Extract the (X, Y) coordinate from the center of the cell holding the provided text.  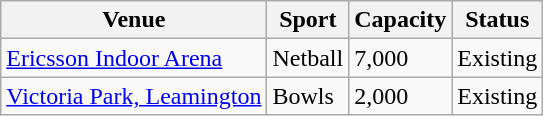
Venue (134, 20)
Netball (308, 58)
Capacity (400, 20)
2,000 (400, 96)
7,000 (400, 58)
Victoria Park, Leamington (134, 96)
Bowls (308, 96)
Status (498, 20)
Ericsson Indoor Arena (134, 58)
Sport (308, 20)
